Detect which cell encompasses the target text, then output its [x, y] center coordinate. 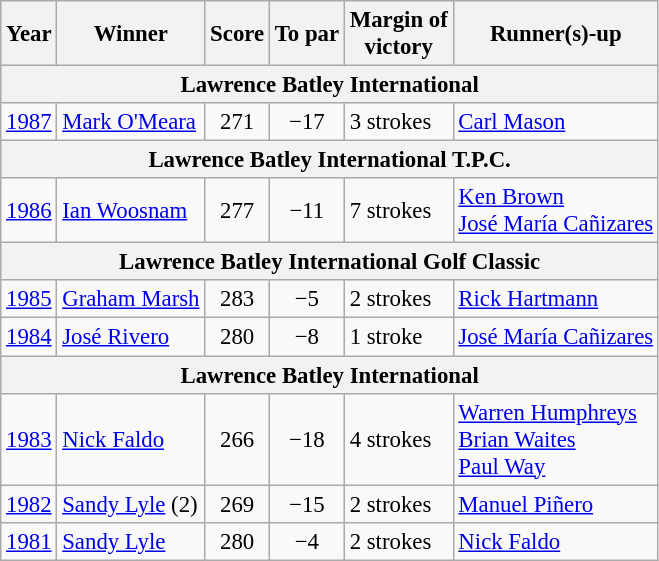
Lawrence Batley International Golf Classic [330, 262]
José María Cañizares [556, 337]
Warren Humphreys Brian Waites Paul Way [556, 439]
José Rivero [131, 337]
266 [238, 439]
Runner(s)-up [556, 34]
Ken Brown José María Cañizares [556, 210]
−8 [306, 337]
Winner [131, 34]
Sandy Lyle (2) [131, 504]
1984 [29, 337]
3 strokes [398, 122]
To par [306, 34]
277 [238, 210]
−18 [306, 439]
Rick Hartmann [556, 299]
−4 [306, 541]
1 stroke [398, 337]
1986 [29, 210]
−15 [306, 504]
1985 [29, 299]
Score [238, 34]
−11 [306, 210]
1982 [29, 504]
7 strokes [398, 210]
Graham Marsh [131, 299]
Lawrence Batley International T.P.C. [330, 160]
−5 [306, 299]
Ian Woosnam [131, 210]
4 strokes [398, 439]
1981 [29, 541]
Manuel Piñero [556, 504]
1987 [29, 122]
−17 [306, 122]
Margin ofvictory [398, 34]
Carl Mason [556, 122]
Sandy Lyle [131, 541]
283 [238, 299]
269 [238, 504]
Mark O'Meara [131, 122]
1983 [29, 439]
271 [238, 122]
Year [29, 34]
